Detect which cell encompasses the target text, then output its [x, y] center coordinate. 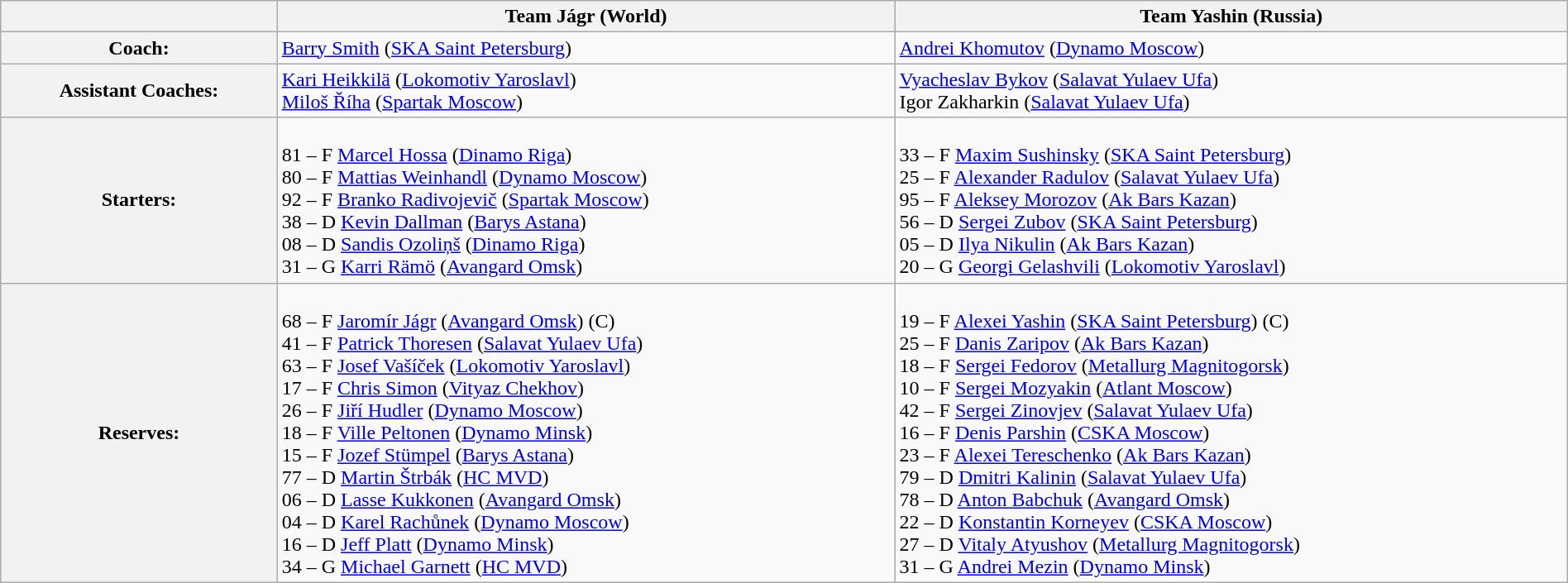
Team Yashin (Russia) [1231, 17]
Coach: [139, 48]
Reserves: [139, 432]
Vyacheslav Bykov (Salavat Yulaev Ufa) Igor Zakharkin (Salavat Yulaev Ufa) [1231, 91]
Barry Smith (SKA Saint Petersburg) [586, 48]
Assistant Coaches: [139, 91]
Starters: [139, 200]
Team Jágr (World) [586, 17]
Kari Heikkilä (Lokomotiv Yaroslavl) Miloš Říha (Spartak Moscow) [586, 91]
Andrei Khomutov (Dynamo Moscow) [1231, 48]
